Extract the (x, y) coordinate from the center of the cell holding the provided text.  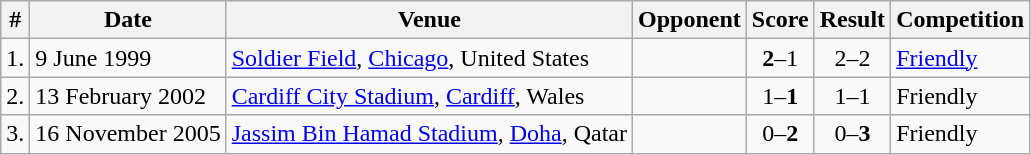
2–2 (852, 58)
13 February 2002 (128, 96)
2. (16, 96)
16 November 2005 (128, 134)
2–1 (780, 58)
3. (16, 134)
0–3 (852, 134)
1. (16, 58)
Opponent (690, 20)
Jassim Bin Hamad Stadium, Doha, Qatar (429, 134)
9 June 1999 (128, 58)
Cardiff City Stadium, Cardiff, Wales (429, 96)
Score (780, 20)
Date (128, 20)
# (16, 20)
Venue (429, 20)
Soldier Field, Chicago, United States (429, 58)
Result (852, 20)
0–2 (780, 134)
Competition (960, 20)
